Return the (X, Y) coordinate for the center point of the cell that contains the specified text.  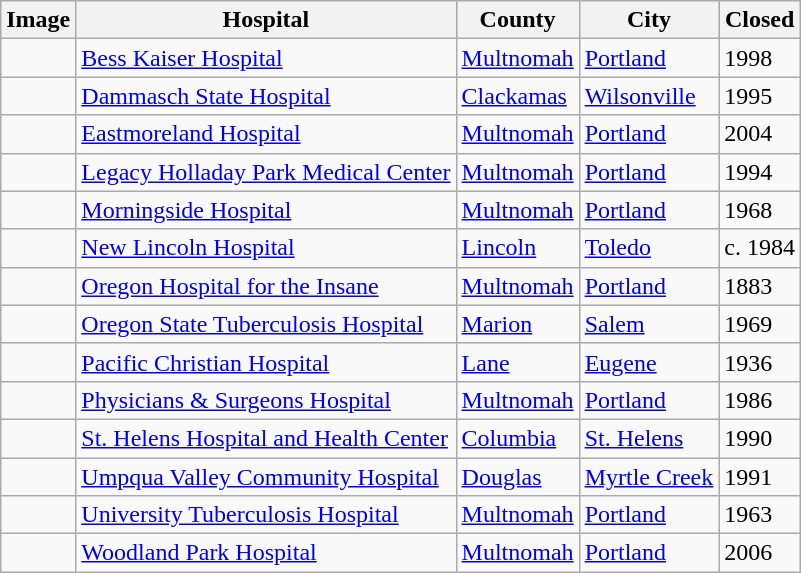
Bess Kaiser Hospital (266, 58)
Douglas (518, 477)
Oregon State Tuberculosis Hospital (266, 324)
Dammasch State Hospital (266, 96)
1994 (760, 172)
1990 (760, 438)
1986 (760, 400)
St. Helens (649, 438)
Lincoln (518, 248)
Woodland Park Hospital (266, 553)
2006 (760, 553)
Umpqua Valley Community Hospital (266, 477)
Image (38, 20)
Closed (760, 20)
Hospital (266, 20)
1995 (760, 96)
1968 (760, 210)
Clackamas (518, 96)
Myrtle Creek (649, 477)
Marion (518, 324)
Legacy Holladay Park Medical Center (266, 172)
1991 (760, 477)
Toledo (649, 248)
New Lincoln Hospital (266, 248)
City (649, 20)
Salem (649, 324)
Eugene (649, 362)
1936 (760, 362)
1883 (760, 286)
Physicians & Surgeons Hospital (266, 400)
Morningside Hospital (266, 210)
2004 (760, 134)
Lane (518, 362)
County (518, 20)
1998 (760, 58)
1963 (760, 515)
Wilsonville (649, 96)
St. Helens Hospital and Health Center (266, 438)
1969 (760, 324)
Eastmoreland Hospital (266, 134)
Oregon Hospital for the Insane (266, 286)
Pacific Christian Hospital (266, 362)
Columbia (518, 438)
c. 1984 (760, 248)
University Tuberculosis Hospital (266, 515)
